Return [X, Y] of the center of cell containing provided text 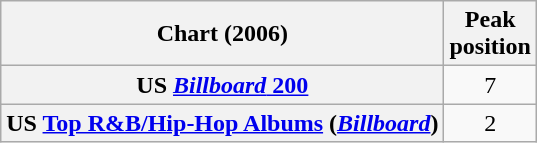
Chart (2006) [222, 34]
US Billboard 200 [222, 85]
7 [490, 85]
Peakposition [490, 34]
2 [490, 123]
US Top R&B/Hip-Hop Albums (Billboard) [222, 123]
